Search for the cell housing the specified text and yield its (X, Y) center coordinate. 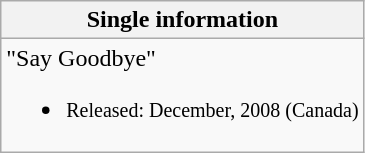
Single information (182, 20)
"Say Goodbye"Released: December, 2008 (Canada) (182, 96)
